Identify which cell holds the provided text, then report its [X, Y] central coordinate. 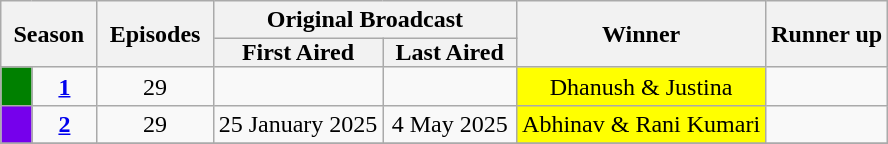
2 [64, 124]
4 May 2025 [450, 124]
Episodes [155, 34]
Last Aired [450, 53]
Original Broadcast [364, 20]
Dhanush & Justina [642, 86]
Abhinav & Rani Kumari [642, 124]
Runner up [827, 34]
Winner [642, 34]
25 January 2025 [298, 124]
1 [64, 86]
First Aired [298, 53]
Season [49, 34]
